Return the (x, y) coordinate for the center point of the cell that contains the specified text.  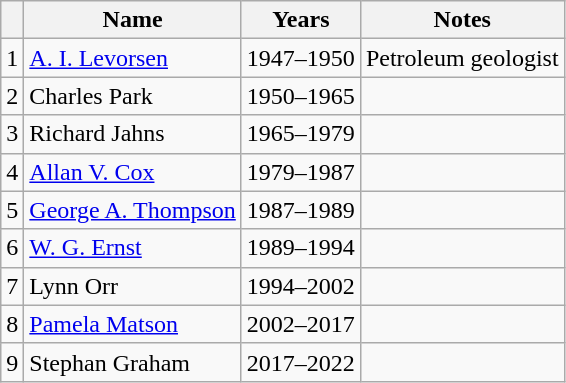
George A. Thompson (133, 210)
2 (12, 96)
Notes (462, 20)
3 (12, 134)
1989–1994 (300, 248)
5 (12, 210)
Lynn Orr (133, 286)
2002–2017 (300, 324)
A. I. Levorsen (133, 58)
Charles Park (133, 96)
1965–1979 (300, 134)
7 (12, 286)
1 (12, 58)
1987–1989 (300, 210)
W. G. Ernst (133, 248)
1994–2002 (300, 286)
Stephan Graham (133, 362)
1947–1950 (300, 58)
4 (12, 172)
1979–1987 (300, 172)
2017–2022 (300, 362)
Name (133, 20)
Richard Jahns (133, 134)
Petroleum geologist (462, 58)
6 (12, 248)
Pamela Matson (133, 324)
8 (12, 324)
Allan V. Cox (133, 172)
Years (300, 20)
1950–1965 (300, 96)
9 (12, 362)
